Determine the [X, Y] coordinate at the center of the cell enclosing the given text.  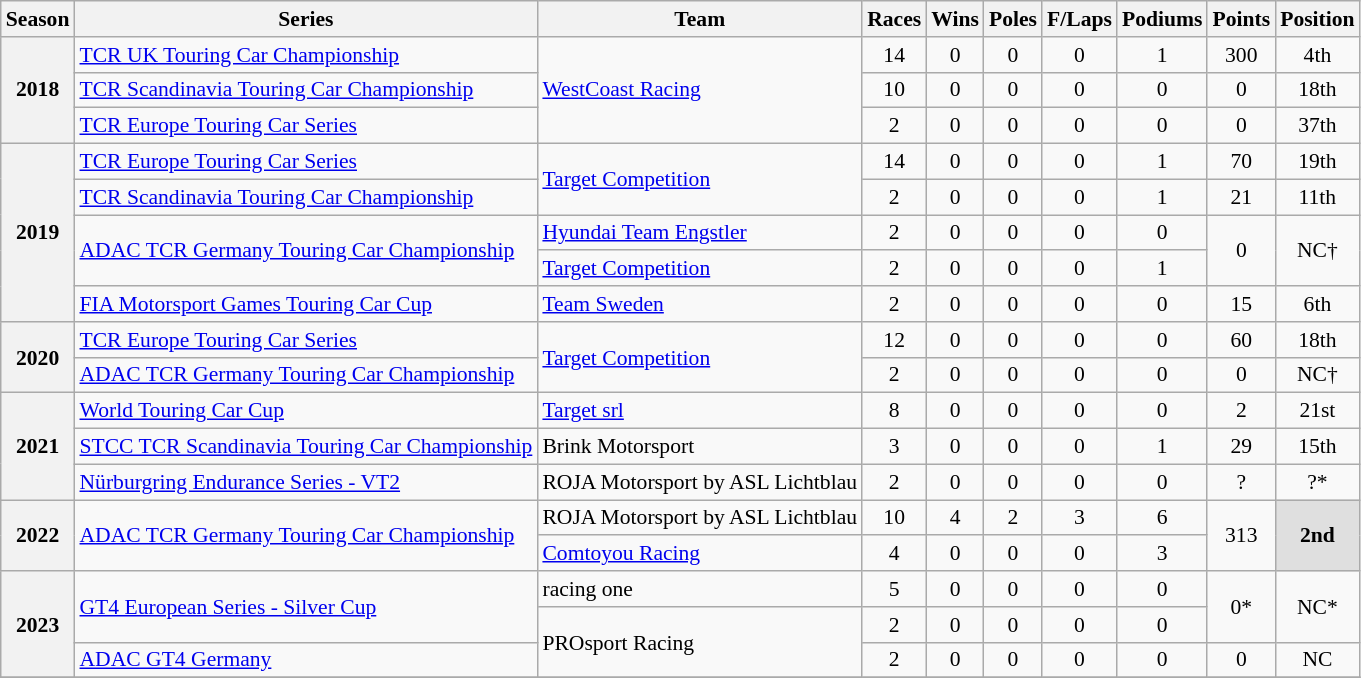
Hyundai Team Engstler [700, 233]
2020 [38, 358]
29 [1241, 447]
8 [894, 411]
21 [1241, 197]
2nd [1317, 536]
Comtoyou Racing [700, 554]
NC [1317, 660]
Nürburgring Endurance Series - VT2 [306, 482]
21st [1317, 411]
PROsport Racing [700, 642]
2019 [38, 233]
6 [1162, 518]
Team Sweden [700, 304]
15 [1241, 304]
5 [894, 589]
Wins [955, 19]
NC* [1317, 606]
World Touring Car Cup [306, 411]
Series [306, 19]
0* [1241, 606]
Position [1317, 19]
Team [700, 19]
2023 [38, 624]
Brink Motorsport [700, 447]
WestCoast Racing [700, 90]
2021 [38, 446]
12 [894, 340]
GT4 European Series - Silver Cup [306, 606]
4th [1317, 55]
11th [1317, 197]
Points [1241, 19]
313 [1241, 536]
60 [1241, 340]
19th [1317, 162]
37th [1317, 126]
Season [38, 19]
Target srl [700, 411]
FIA Motorsport Games Touring Car Cup [306, 304]
6th [1317, 304]
2018 [38, 90]
STCC TCR Scandinavia Touring Car Championship [306, 447]
2022 [38, 536]
Podiums [1162, 19]
?* [1317, 482]
? [1241, 482]
ADAC GT4 Germany [306, 660]
Poles [1013, 19]
300 [1241, 55]
Races [894, 19]
F/Laps [1080, 19]
TCR UK Touring Car Championship [306, 55]
racing one [700, 589]
70 [1241, 162]
15th [1317, 447]
